Locate the cell with the specified text and output its [X, Y] center coordinate. 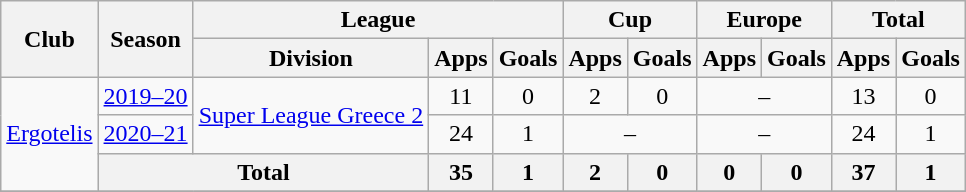
11 [461, 96]
35 [461, 172]
Ergotelis [50, 134]
Season [146, 39]
13 [863, 96]
Division [311, 58]
37 [863, 172]
Super League Greece 2 [311, 115]
2019–20 [146, 96]
Cup [630, 20]
Club [50, 39]
Europe [764, 20]
2020–21 [146, 134]
League [378, 20]
